Provide the (X, Y) coordinate of the cell's center where the given text is located.  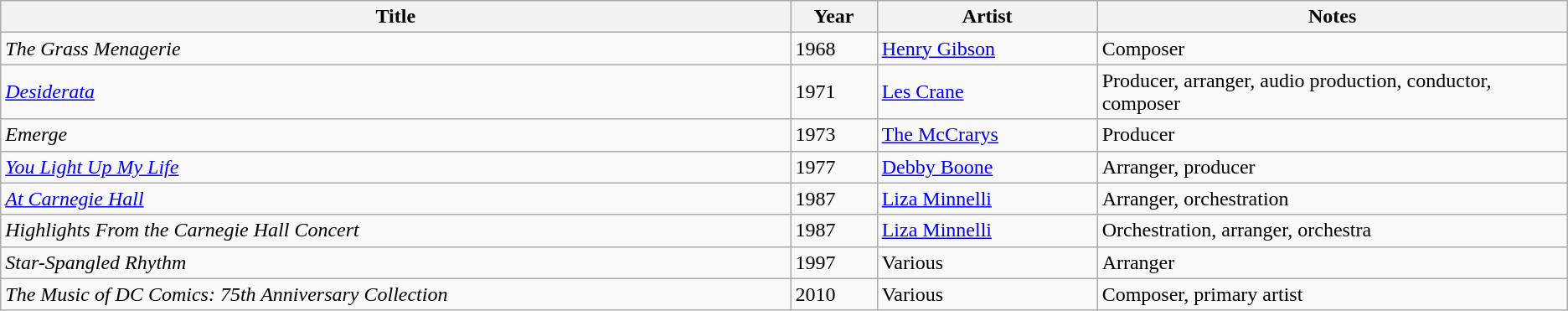
Emerge (395, 135)
The McCrarys (987, 135)
Artist (987, 17)
Producer (1332, 135)
The Music of DC Comics: 75th Anniversary Collection (395, 294)
Producer, arranger, audio production, conductor, composer (1332, 92)
Composer, primary artist (1332, 294)
1971 (834, 92)
Debby Boone (987, 167)
1968 (834, 49)
At Carnegie Hall (395, 199)
The Grass Menagerie (395, 49)
Arranger, orchestration (1332, 199)
Arranger, producer (1332, 167)
Orchestration, arranger, orchestra (1332, 231)
Composer (1332, 49)
Les Crane (987, 92)
You Light Up My Life (395, 167)
Title (395, 17)
1973 (834, 135)
1977 (834, 167)
Highlights From the Carnegie Hall Concert (395, 231)
Henry Gibson (987, 49)
Desiderata (395, 92)
1997 (834, 262)
Star-Spangled Rhythm (395, 262)
Year (834, 17)
Notes (1332, 17)
Arranger (1332, 262)
2010 (834, 294)
